Return the (x, y) coordinate for the center point of the cell that contains the specified text.  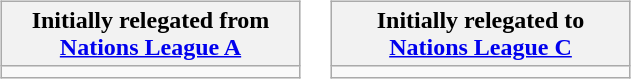
Initially relegated toNations League C (480, 34)
Initially relegated fromNations League A (150, 34)
